Detect which cell encompasses the target text, then output its (X, Y) center coordinate. 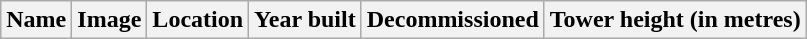
Tower height (in metres) (675, 20)
Year built (306, 20)
Image (110, 20)
Location (198, 20)
Name (36, 20)
Decommissioned (452, 20)
